From the cell containing the given text, extract its center point as (x, y) coordinate. 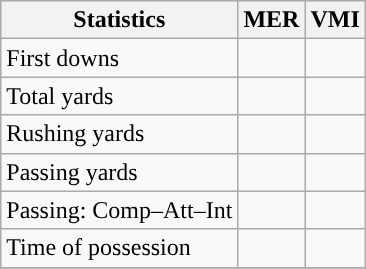
First downs (120, 58)
Time of possession (120, 248)
VMI (335, 20)
MER (272, 20)
Rushing yards (120, 134)
Statistics (120, 20)
Total yards (120, 96)
Passing yards (120, 172)
Passing: Comp–Att–Int (120, 210)
